Pinpoint the cell where the given text exists, returning its (x, y) midpoint coordinate. 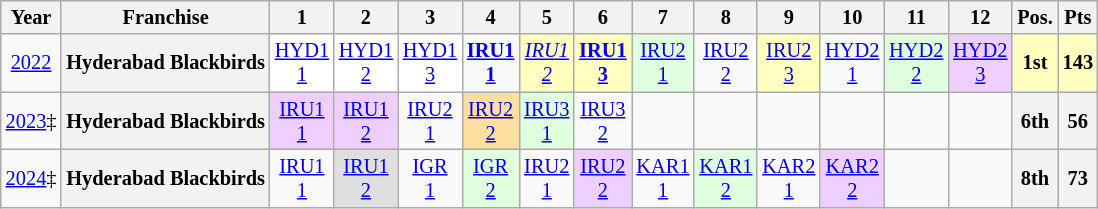
7 (664, 17)
2 (366, 17)
IGR2 (490, 178)
IRU31 (546, 121)
1 (302, 17)
HYD21 (852, 63)
IRU23 (788, 63)
Pts (1078, 17)
KAR12 (726, 178)
8 (726, 17)
IRU32 (602, 121)
11 (916, 17)
HYD23 (980, 63)
KAR21 (788, 178)
9 (788, 17)
IRU13 (602, 63)
3 (430, 17)
HYD11 (302, 63)
4 (490, 17)
HYD22 (916, 63)
6 (602, 17)
2023‡ (32, 121)
8th (1034, 178)
HYD12 (366, 63)
HYD13 (430, 63)
12 (980, 17)
5 (546, 17)
10 (852, 17)
6th (1034, 121)
73 (1078, 178)
IGR1 (430, 178)
2022 (32, 63)
56 (1078, 121)
Year (32, 17)
Pos. (1034, 17)
1st (1034, 63)
KAR22 (852, 178)
Franchise (166, 17)
KAR11 (664, 178)
143 (1078, 63)
2024‡ (32, 178)
